Pinpoint the cell where the given text exists, returning its (x, y) midpoint coordinate. 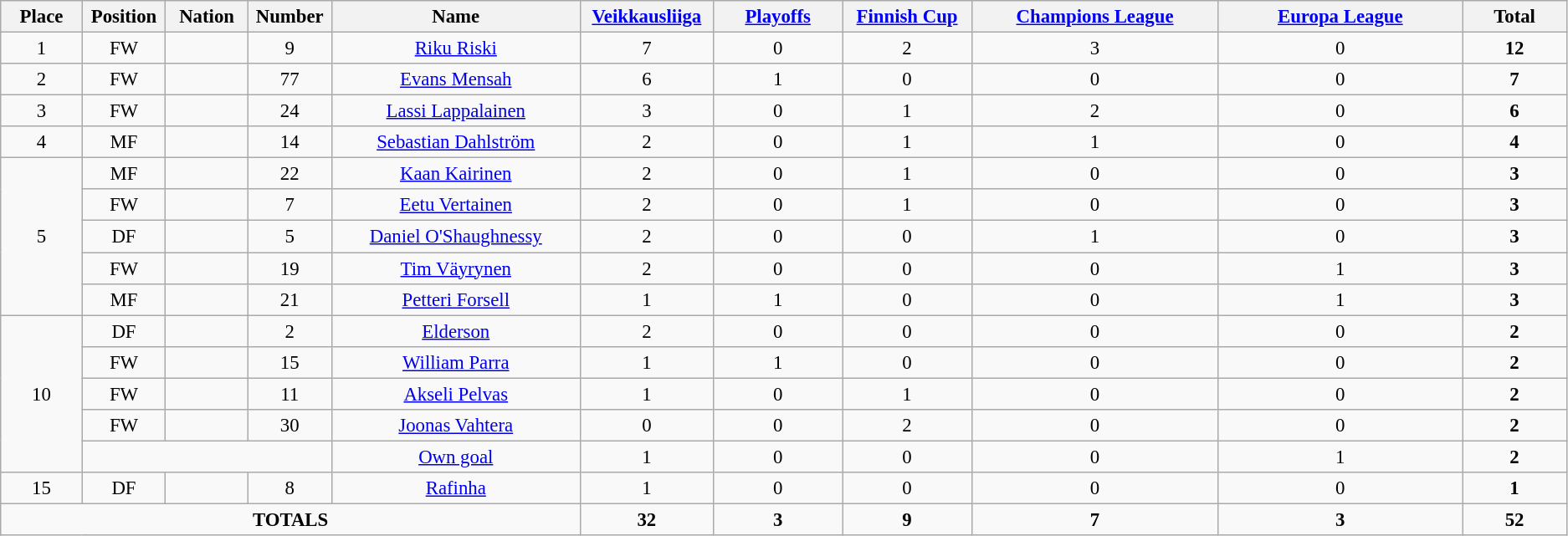
Kaan Kairinen (455, 174)
52 (1514, 519)
14 (290, 142)
8 (290, 488)
12 (1514, 48)
Joonas Vahtera (455, 426)
22 (290, 174)
32 (646, 519)
19 (290, 268)
Total (1514, 17)
11 (290, 394)
24 (290, 111)
Own goal (455, 457)
Position (124, 17)
Elderson (455, 331)
Finnish Cup (907, 17)
Europa League (1340, 17)
Evans Mensah (455, 79)
Lassi Lappalainen (455, 111)
William Parra (455, 362)
10 (42, 394)
Eetu Vertainen (455, 205)
Akseli Pelvas (455, 394)
Sebastian Dahlström (455, 142)
TOTALS (291, 519)
Place (42, 17)
Rafinha (455, 488)
Nation (208, 17)
Riku Riski (455, 48)
77 (290, 79)
Daniel O'Shaughnessy (455, 237)
30 (290, 426)
Tim Väyrynen (455, 268)
Champions League (1094, 17)
21 (290, 299)
Veikkausliiga (646, 17)
Name (455, 17)
Petteri Forsell (455, 299)
Playoffs (778, 17)
Number (290, 17)
